Return [x, y] of the center of cell containing provided text 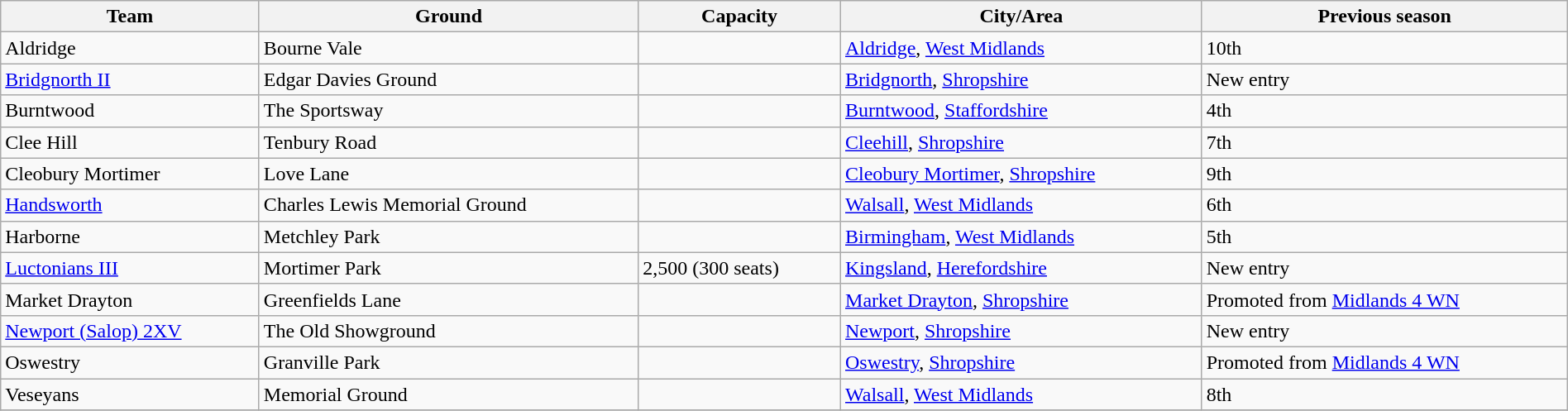
Memorial Ground [448, 394]
The Old Showground [448, 331]
8th [1384, 394]
6th [1384, 205]
Greenfields Lane [448, 299]
Tenbury Road [448, 142]
Cleehill, Shropshire [1022, 142]
Burntwood [131, 111]
4th [1384, 111]
Veseyans [131, 394]
Cleobury Mortimer [131, 174]
Clee Hill [131, 142]
10th [1384, 48]
Market Drayton [131, 299]
9th [1384, 174]
Capacity [739, 17]
Harborne [131, 237]
Metchley Park [448, 237]
Previous season [1384, 17]
Granville Park [448, 362]
Burntwood, Staffordshire [1022, 111]
Newport (Salop) 2XV [131, 331]
Cleobury Mortimer, Shropshire [1022, 174]
Oswestry [131, 362]
City/Area [1022, 17]
Edgar Davies Ground [448, 79]
Oswestry, Shropshire [1022, 362]
Birmingham, West Midlands [1022, 237]
Charles Lewis Memorial Ground [448, 205]
Newport, Shropshire [1022, 331]
Bridgnorth, Shropshire [1022, 79]
Luctonians III [131, 268]
Ground [448, 17]
7th [1384, 142]
Mortimer Park [448, 268]
Love Lane [448, 174]
The Sportsway [448, 111]
5th [1384, 237]
Team [131, 17]
Bridgnorth II [131, 79]
Market Drayton, Shropshire [1022, 299]
Aldridge, West Midlands [1022, 48]
2,500 (300 seats) [739, 268]
Aldridge [131, 48]
Bourne Vale [448, 48]
Kingsland, Herefordshire [1022, 268]
Handsworth [131, 205]
